For the text-containing cell, return its midpoint in (x, y) coordinate format. 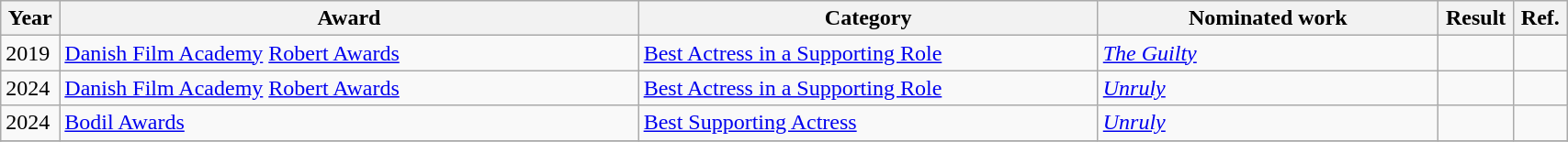
Nominated work (1268, 18)
Best Supporting Actress (868, 123)
Bodil Awards (349, 123)
The Guilty (1268, 53)
Category (868, 18)
Award (349, 18)
Ref. (1540, 18)
2019 (30, 53)
Year (30, 18)
Result (1475, 18)
